Find where the given text appears and provide that cell's center as [X, Y] coordinate. 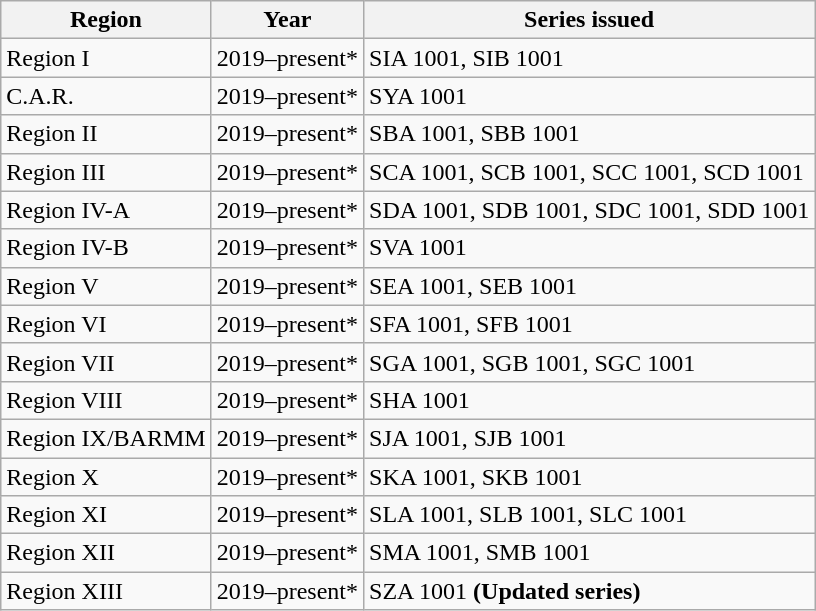
Region VI [106, 324]
Region XII [106, 553]
Year [287, 20]
Region [106, 20]
SYA 1001 [590, 96]
Region IV-B [106, 248]
SIA 1001, SIB 1001 [590, 58]
SCA 1001, SCB 1001, SCC 1001, SCD 1001 [590, 172]
Region XI [106, 515]
Region I [106, 58]
Region X [106, 477]
SMA 1001, SMB 1001 [590, 553]
Region VII [106, 362]
Region III [106, 172]
SDA 1001, SDB 1001, SDC 1001, SDD 1001 [590, 210]
Region IV-A [106, 210]
Region II [106, 134]
Region IX/BARMM [106, 438]
SBA 1001, SBB 1001 [590, 134]
Region V [106, 286]
Series issued [590, 20]
SHA 1001 [590, 400]
SGA 1001, SGB 1001, SGC 1001 [590, 362]
SKA 1001, SKB 1001 [590, 477]
SZA 1001 (Updated series) [590, 591]
SFA 1001, SFB 1001 [590, 324]
Region XIII [106, 591]
C.A.R. [106, 96]
Region VIII [106, 400]
SEA 1001, SEB 1001 [590, 286]
SLA 1001, SLB 1001, SLC 1001 [590, 515]
SVA 1001 [590, 248]
SJA 1001, SJB 1001 [590, 438]
